Provide the (X, Y) coordinate of the cell's center where the given text is located.  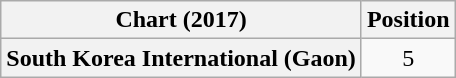
Chart (2017) (182, 20)
South Korea International (Gaon) (182, 58)
Position (408, 20)
5 (408, 58)
